Determine the [x, y] coordinate at the center of the cell enclosing the given text.  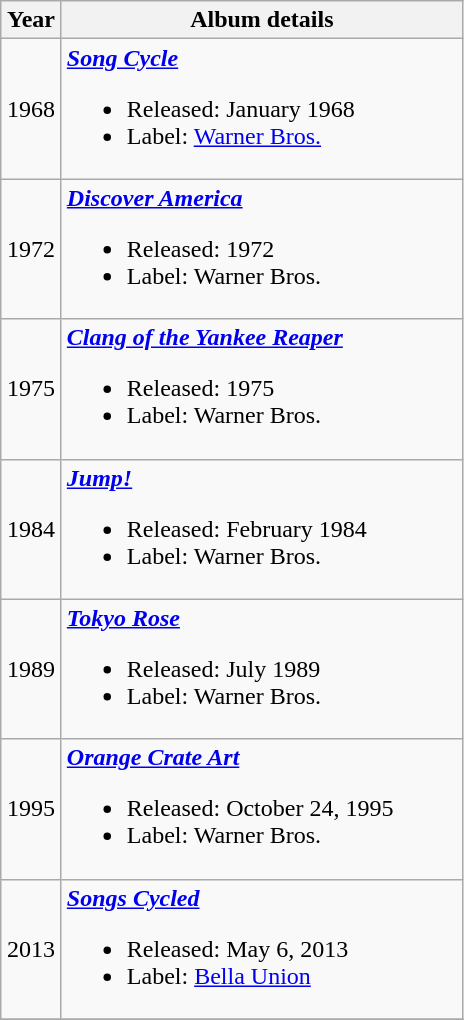
Discover AmericaReleased: 1972Label: Warner Bros. [262, 249]
1968 [32, 109]
Album details [262, 20]
1995 [32, 809]
Clang of the Yankee ReaperReleased: 1975Label: Warner Bros. [262, 389]
1972 [32, 249]
2013 [32, 949]
1984 [32, 529]
Year [32, 20]
1975 [32, 389]
1989 [32, 669]
Jump!Released: February 1984Label: Warner Bros. [262, 529]
Tokyo RoseReleased: July 1989Label: Warner Bros. [262, 669]
Songs CycledReleased: May 6, 2013Label: Bella Union [262, 949]
Orange Crate ArtReleased: October 24, 1995Label: Warner Bros. [262, 809]
Song CycleReleased: January 1968Label: Warner Bros. [262, 109]
